Find where the given text appears and provide that cell's center as (X, Y) coordinate. 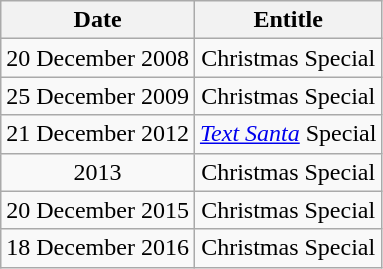
18 December 2016 (98, 248)
Text Santa Special (288, 134)
Date (98, 20)
20 December 2015 (98, 210)
2013 (98, 172)
Entitle (288, 20)
21 December 2012 (98, 134)
25 December 2009 (98, 96)
20 December 2008 (98, 58)
